Pinpoint the cell where the given text exists, returning its (X, Y) midpoint coordinate. 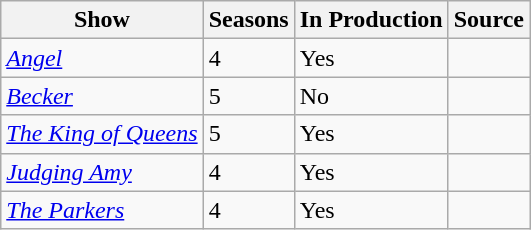
In Production (371, 20)
Show (102, 20)
Becker (102, 96)
Source (488, 20)
The Parkers (102, 210)
The King of Queens (102, 134)
Judging Amy (102, 172)
Angel (102, 58)
Seasons (248, 20)
No (371, 96)
